For the text-containing cell, return its midpoint in [X, Y] coordinate format. 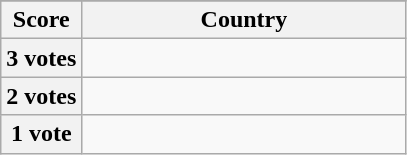
Country [244, 20]
1 vote [42, 134]
3 votes [42, 58]
Score [42, 20]
2 votes [42, 96]
